From the cell containing the given text, extract its center point as (x, y) coordinate. 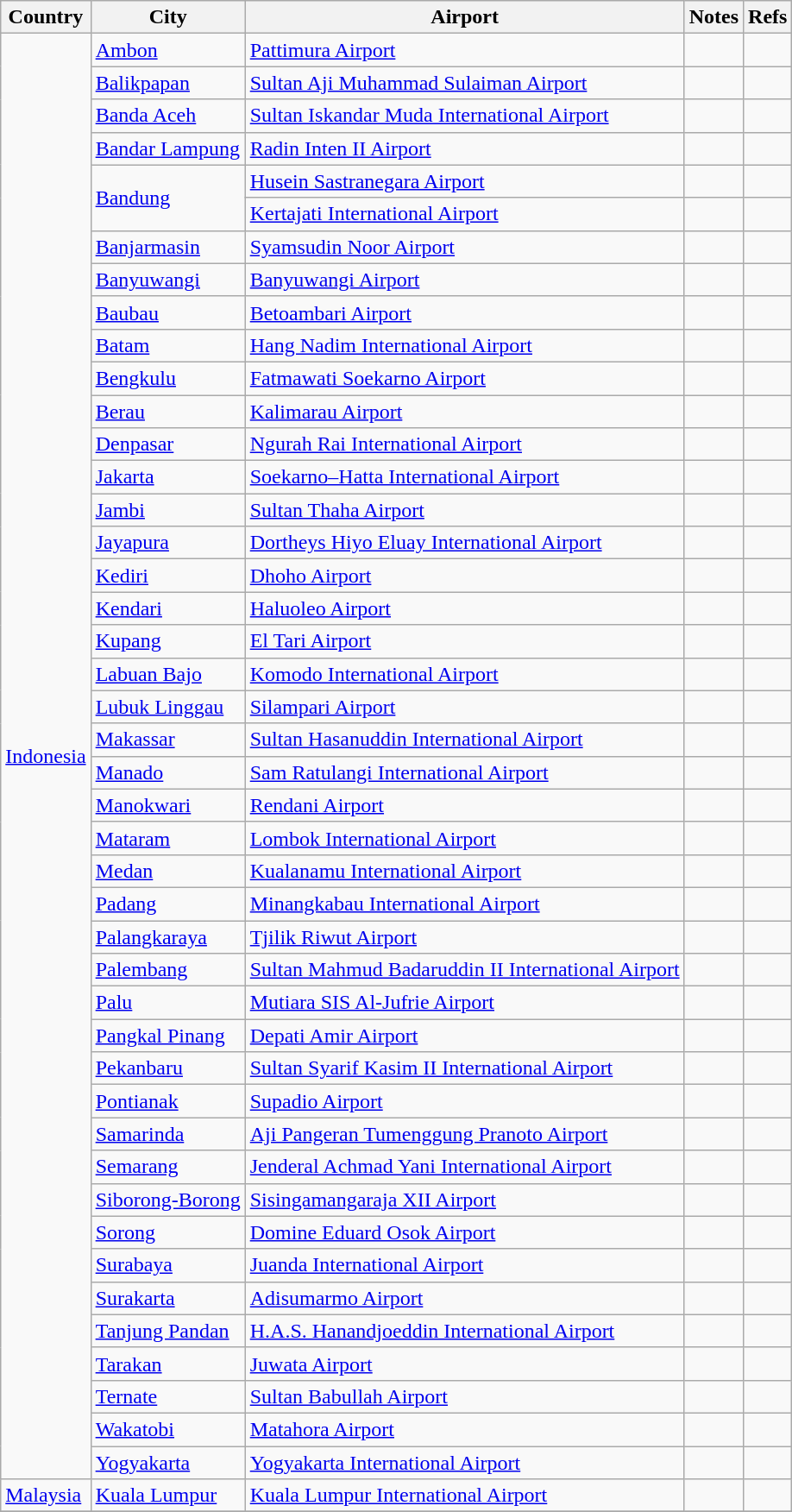
Domine Eduard Osok Airport (464, 1232)
Labuan Bajo (167, 674)
Mutiara SIS Al-Jufrie Airport (464, 1003)
Wakatobi (167, 1429)
Minangkabau International Airport (464, 904)
Syamsudin Noor Airport (464, 247)
Bandung (167, 198)
Kalimarau Airport (464, 412)
Palu (167, 1003)
Malaysia (46, 1496)
Jakarta (167, 477)
Balikpapan (167, 83)
Jayapura (167, 543)
Jambi (167, 510)
Komodo International Airport (464, 674)
Yogyakarta (167, 1463)
Notes (713, 17)
Sorong (167, 1232)
Denpasar (167, 444)
Manokwari (167, 805)
Fatmawati Soekarno Airport (464, 378)
Banyuwangi (167, 280)
Lubuk Linggau (167, 707)
Banda Aceh (167, 116)
Sultan Thaha Airport (464, 510)
Yogyakarta International Airport (464, 1463)
Manado (167, 772)
Kupang (167, 641)
Bandar Lampung (167, 148)
Juanda International Airport (464, 1265)
Refs (768, 17)
Siborong-Borong (167, 1200)
Silampari Airport (464, 707)
Airport (464, 17)
H.A.S. Hanandjoeddin International Airport (464, 1331)
Pontianak (167, 1101)
Banjarmasin (167, 247)
Betoambari Airport (464, 312)
Ngurah Rai International Airport (464, 444)
Husein Sastranegara Airport (464, 181)
Batam (167, 345)
Bengkulu (167, 378)
Semarang (167, 1167)
Kualanamu International Airport (464, 871)
Medan (167, 871)
Palembang (167, 970)
Sultan Mahmud Badaruddin II International Airport (464, 970)
City (167, 17)
Supadio Airport (464, 1101)
El Tari Airport (464, 641)
Kediri (167, 576)
Sultan Babullah Airport (464, 1396)
Soekarno–Hatta International Airport (464, 477)
Kuala Lumpur (167, 1496)
Kertajati International Airport (464, 214)
Aji Pangeran Tumenggung Pranoto Airport (464, 1134)
Tarakan (167, 1364)
Pattimura Airport (464, 50)
Sultan Syarif Kasim II International Airport (464, 1068)
Country (46, 17)
Surakarta (167, 1298)
Matahora Airport (464, 1429)
Pangkal Pinang (167, 1036)
Sultan Iskandar Muda International Airport (464, 116)
Surabaya (167, 1265)
Sisingamangaraja XII Airport (464, 1200)
Kendari (167, 608)
Pekanbaru (167, 1068)
Sultan Aji Muhammad Sulaiman Airport (464, 83)
Sultan Hasanuddin International Airport (464, 740)
Juwata Airport (464, 1364)
Ternate (167, 1396)
Rendani Airport (464, 805)
Dortheys Hiyo Eluay International Airport (464, 543)
Samarinda (167, 1134)
Jenderal Achmad Yani International Airport (464, 1167)
Tjilik Riwut Airport (464, 936)
Berau (167, 412)
Baubau (167, 312)
Dhoho Airport (464, 576)
Depati Amir Airport (464, 1036)
Adisumarmo Airport (464, 1298)
Sam Ratulangi International Airport (464, 772)
Hang Nadim International Airport (464, 345)
Indonesia (46, 756)
Padang (167, 904)
Haluoleo Airport (464, 608)
Kuala Lumpur International Airport (464, 1496)
Palangkaraya (167, 936)
Ambon (167, 50)
Radin Inten II Airport (464, 148)
Lombok International Airport (464, 838)
Mataram (167, 838)
Banyuwangi Airport (464, 280)
Makassar (167, 740)
Tanjung Pandan (167, 1331)
